Detect which cell encompasses the target text, then output its (X, Y) center coordinate. 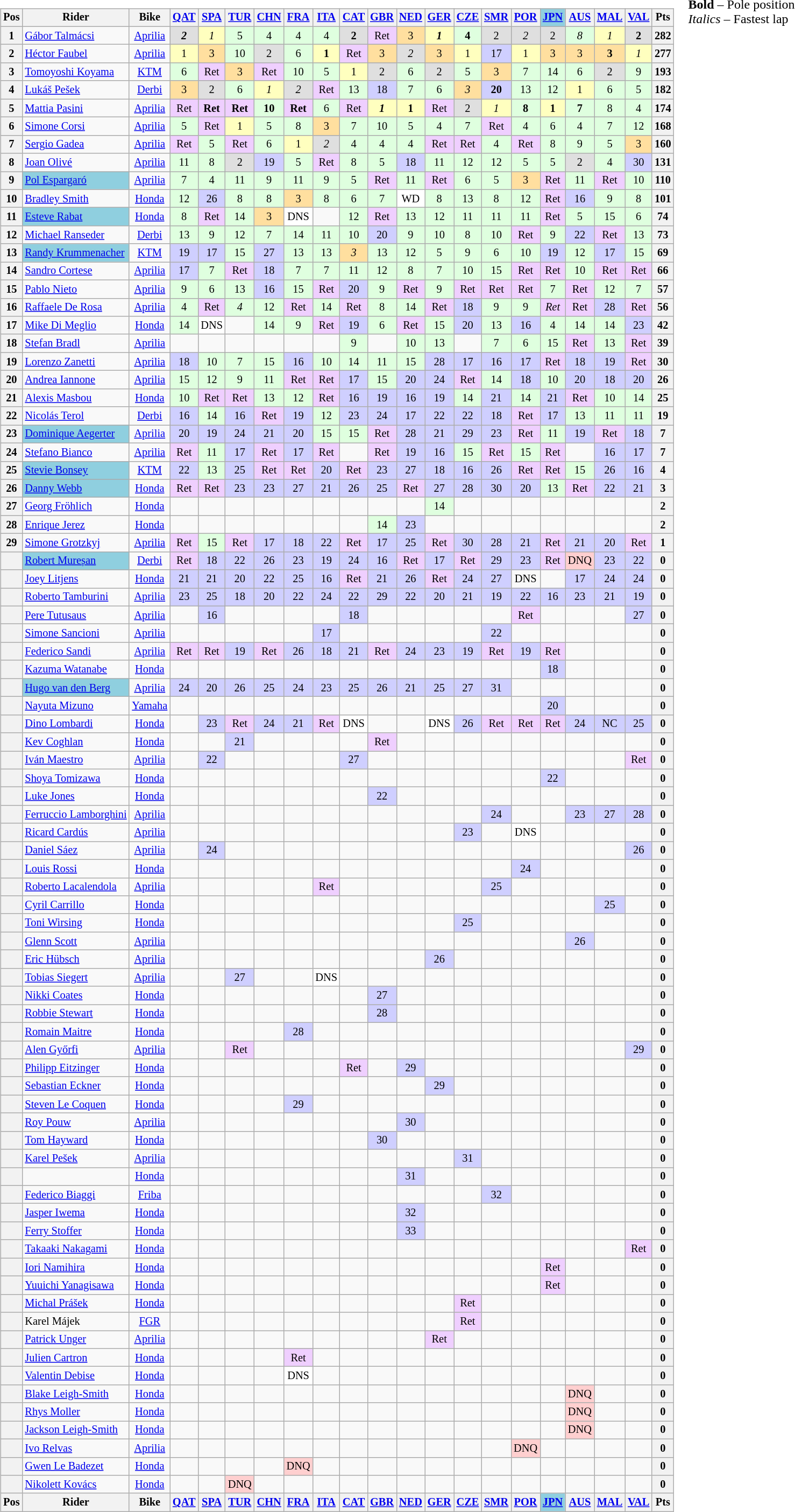
Yamaha (150, 706)
Karel Májek (75, 1322)
Patrick Unger (75, 1340)
Ricard Cardús (75, 832)
Esteve Rabat (75, 217)
Michael Ranseder (75, 235)
Iori Namihira (75, 1267)
Karel Pešek (75, 1158)
WD (411, 199)
160 (663, 144)
Pablo Nieto (75, 289)
Sandro Cortese (75, 271)
Federico Sandi (75, 652)
Roberto Tamburini (75, 597)
Stefan Bradl (75, 343)
277 (663, 54)
Ferry Stoffer (75, 1231)
Pere Tutusaus (75, 615)
Louis Rossi (75, 868)
Kev Coghlan (75, 742)
Joey Litjens (75, 579)
Ivo Relvas (75, 1448)
NC (610, 724)
Michal Prášek (75, 1303)
174 (663, 108)
69 (663, 253)
Kazuma Watanabe (75, 669)
Raffaele De Rosa (75, 307)
Romain Maitre (75, 1031)
Nikki Coates (75, 995)
131 (663, 162)
Robbie Stewart (75, 1014)
74 (663, 217)
Simone Grotzkyj (75, 543)
Nayuta Mizuno (75, 706)
Jackson Leigh-Smith (75, 1430)
Roberto Lacalendola (75, 887)
Simone Corsi (75, 126)
Mike Di Meglio (75, 326)
Glenn Scott (75, 941)
Dominique Aegerter (75, 434)
182 (663, 90)
73 (663, 235)
Danny Webb (75, 489)
Federico Biaggi (75, 1195)
110 (663, 181)
Joan Olivé (75, 162)
Nicolás Terol (75, 416)
Hugo van den Berg (75, 688)
Takaaki Nakagami (75, 1249)
Eric Hübsch (75, 959)
Héctor Faubel (75, 54)
Rhys Moller (75, 1412)
39 (663, 343)
Ferruccio Lamborghini (75, 815)
Stefano Bianco (75, 452)
33 (411, 1231)
101 (663, 199)
Valentin Debise (75, 1376)
Pol Espargaró (75, 181)
Randy Krummenacher (75, 253)
Gábor Talmácsi (75, 36)
Philipp Eitzinger (75, 1068)
Simone Sancioni (75, 633)
Steven Le Coquen (75, 1104)
Alexis Masbou (75, 398)
66 (663, 271)
Daniel Sáez (75, 851)
57 (663, 289)
56 (663, 307)
Lorenzo Zanetti (75, 362)
Sergio Gadea (75, 144)
Robert Mureșan (75, 561)
Julien Cartron (75, 1358)
FGR (150, 1322)
Iván Maestro (75, 760)
Luke Jones (75, 796)
Bradley Smith (75, 199)
Blake Leigh-Smith (75, 1394)
Gwen Le Badezet (75, 1466)
Roy Pouw (75, 1122)
Alen Győrfi (75, 1050)
Sebastian Eckner (75, 1086)
Friba (150, 1195)
193 (663, 72)
Stevie Bonsey (75, 470)
Lukáš Pešek (75, 90)
Dino Lombardi (75, 724)
Tobias Siegert (75, 977)
Enrique Jerez (75, 525)
Tomoyoshi Koyama (75, 72)
Nikolett Kovács (75, 1485)
Tom Hayward (75, 1140)
Cyril Carrillo (75, 905)
Toni Wirsing (75, 923)
Yuuichi Yanagisawa (75, 1285)
42 (663, 326)
168 (663, 126)
Mattia Pasini (75, 108)
Shoya Tomizawa (75, 778)
282 (663, 36)
Georg Fröhlich (75, 506)
Andrea Iannone (75, 380)
Jasper Iwema (75, 1213)
